Output the (x, y) coordinate of the center of the cell containing the given text.  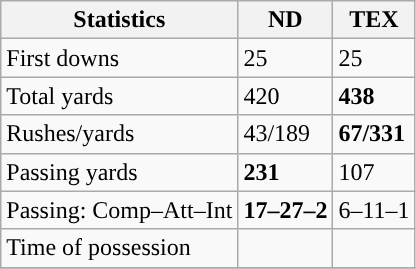
67/331 (374, 134)
43/189 (286, 134)
6–11–1 (374, 210)
231 (286, 172)
First downs (120, 58)
Passing: Comp–Att–Int (120, 210)
420 (286, 96)
Statistics (120, 20)
107 (374, 172)
Time of possession (120, 248)
Rushes/yards (120, 134)
ND (286, 20)
Passing yards (120, 172)
TEX (374, 20)
Total yards (120, 96)
17–27–2 (286, 210)
438 (374, 96)
